Search for the cell housing the specified text and yield its (x, y) center coordinate. 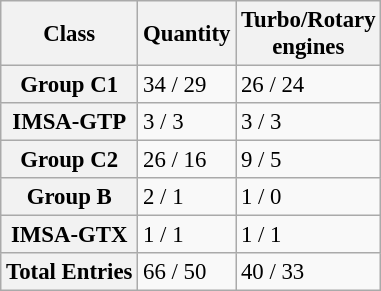
9 / 5 (308, 160)
Group C1 (70, 85)
IMSA-GTP (70, 122)
26 / 24 (308, 85)
Group B (70, 197)
2 / 1 (187, 197)
26 / 16 (187, 160)
Group C2 (70, 160)
34 / 29 (187, 85)
IMSA-GTX (70, 235)
Turbo/Rotaryengines (308, 34)
Quantity (187, 34)
1 / 0 (308, 197)
Class (70, 34)
